From the cell containing the given text, extract its center point as (x, y) coordinate. 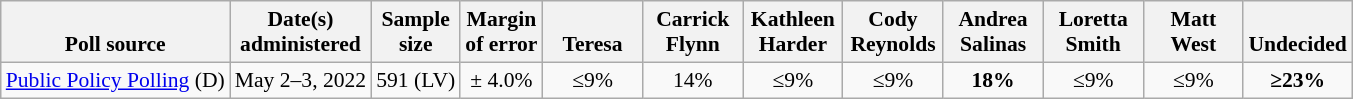
LorettaSmith (1093, 32)
AndreaSalinas (993, 32)
Date(s)administered (300, 32)
CarrickFlynn (693, 32)
May 2–3, 2022 (300, 80)
≥23% (1297, 80)
KathleenHarder (793, 32)
591 (LV) (416, 80)
Poll source (116, 32)
Marginof error (501, 32)
Samplesize (416, 32)
Undecided (1297, 32)
CodyReynolds (893, 32)
± 4.0% (501, 80)
Teresa (593, 32)
Public Policy Polling (D) (116, 80)
MattWest (1193, 32)
18% (993, 80)
14% (693, 80)
